Locate the cell with the specified text and output its [X, Y] center coordinate. 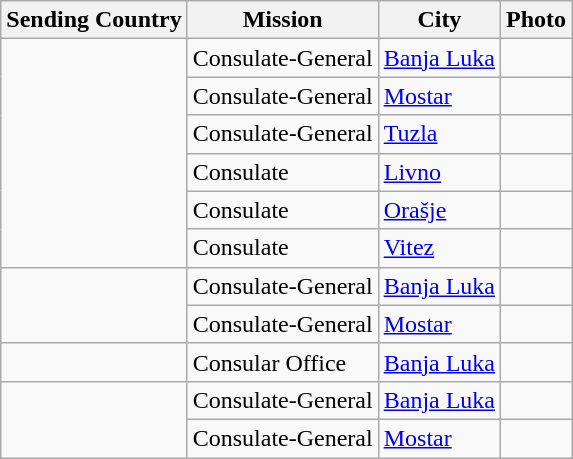
Sending Country [94, 20]
City [439, 20]
Tuzla [439, 134]
Consular Office [282, 362]
Photo [536, 20]
Vitez [439, 248]
Orašje [439, 210]
Livno [439, 172]
Mission [282, 20]
